Determine the (X, Y) coordinate at the center of the cell enclosing the given text.  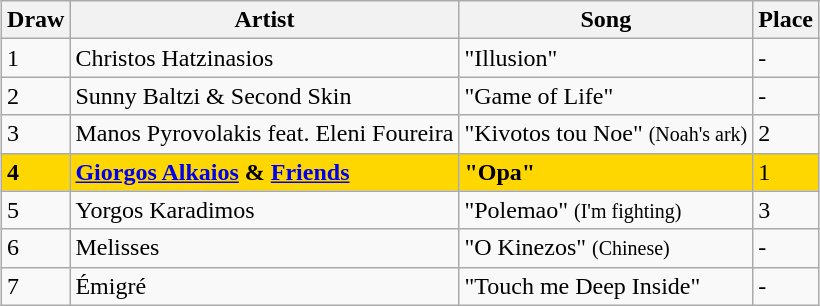
Melisses (264, 248)
4 (36, 172)
Yorgos Karadimos (264, 210)
"O Kinezos" (Chinese) (606, 248)
Song (606, 20)
5 (36, 210)
Artist (264, 20)
"Game of Life" (606, 96)
Draw (36, 20)
"Illusion" (606, 58)
6 (36, 248)
Place (786, 20)
Émigré (264, 286)
Giorgos Alkaios & Friends (264, 172)
"Touch me Deep Inside" (606, 286)
Sunny Baltzi & Second Skin (264, 96)
"Polemao" (I'm fighting) (606, 210)
Manos Pyrovolakis feat. Eleni Foureira (264, 134)
"Opa" (606, 172)
Christos Hatzinasios (264, 58)
"Kivotos tou Noe" (Noah's ark) (606, 134)
7 (36, 286)
